Identify which cell holds the provided text, then report its (x, y) central coordinate. 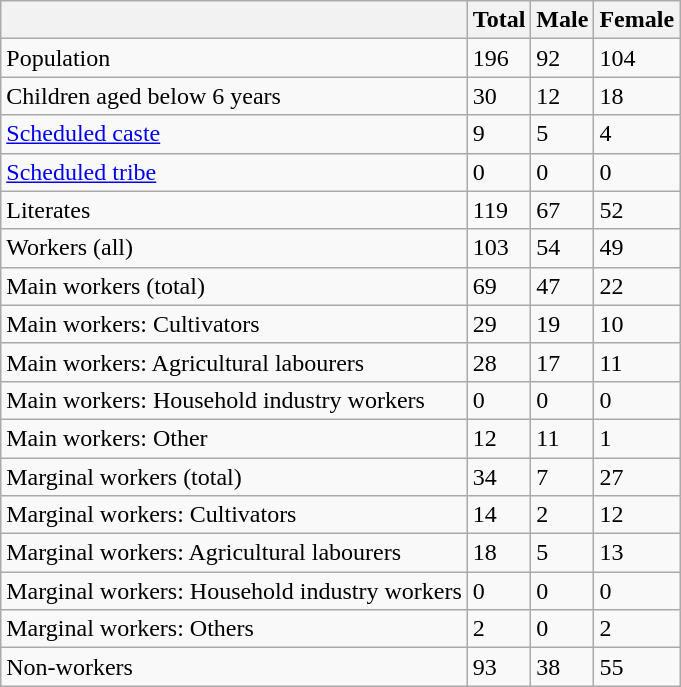
69 (499, 286)
93 (499, 667)
Main workers: Household industry workers (234, 400)
Male (562, 20)
4 (637, 134)
10 (637, 324)
30 (499, 96)
92 (562, 58)
Marginal workers: Others (234, 629)
Scheduled tribe (234, 172)
Marginal workers: Agricultural labourers (234, 553)
Children aged below 6 years (234, 96)
Total (499, 20)
Main workers: Other (234, 438)
34 (499, 477)
Main workers (total) (234, 286)
Literates (234, 210)
22 (637, 286)
Population (234, 58)
Marginal workers (total) (234, 477)
17 (562, 362)
7 (562, 477)
1 (637, 438)
Main workers: Cultivators (234, 324)
Non-workers (234, 667)
28 (499, 362)
196 (499, 58)
119 (499, 210)
49 (637, 248)
27 (637, 477)
19 (562, 324)
104 (637, 58)
13 (637, 553)
Marginal workers: Cultivators (234, 515)
47 (562, 286)
Main workers: Agricultural labourers (234, 362)
103 (499, 248)
Female (637, 20)
55 (637, 667)
67 (562, 210)
52 (637, 210)
54 (562, 248)
Scheduled caste (234, 134)
38 (562, 667)
Workers (all) (234, 248)
9 (499, 134)
Marginal workers: Household industry workers (234, 591)
29 (499, 324)
14 (499, 515)
